Find where the given text appears and provide that cell's center as (x, y) coordinate. 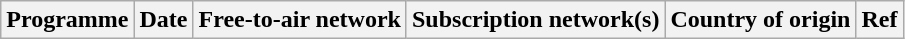
Country of origin (760, 20)
Date (164, 20)
Subscription network(s) (535, 20)
Ref (880, 20)
Free-to-air network (300, 20)
Programme (68, 20)
